For the text-containing cell, return its midpoint in (x, y) coordinate format. 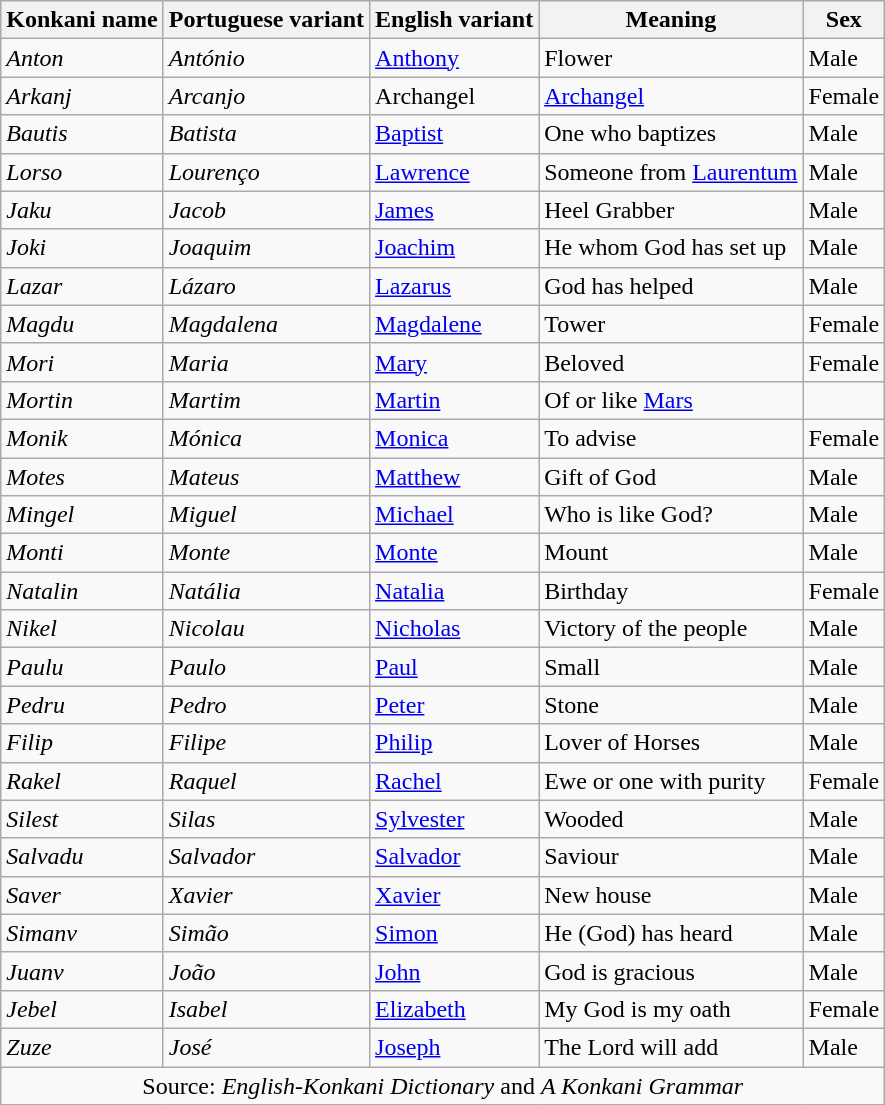
António (266, 58)
Simon (454, 933)
Small (671, 667)
Lazarus (454, 286)
Saviour (671, 857)
James (454, 210)
Lawrence (454, 172)
He (God) has heard (671, 933)
He whom God has set up (671, 248)
Martim (266, 400)
Sex (844, 20)
Mingel (82, 515)
Birthday (671, 591)
Baptist (454, 134)
Paul (454, 667)
One who baptizes (671, 134)
Who is like God? (671, 515)
Isabel (266, 1009)
Magdalene (454, 324)
Elizabeth (454, 1009)
Magdalena (266, 324)
Source: English-Konkani Dictionary and A Konkani Grammar (443, 1085)
Pedru (82, 705)
Bautis (82, 134)
Miguel (266, 515)
New house (671, 895)
Beloved (671, 362)
Simão (266, 933)
Joachim (454, 248)
Zuze (82, 1047)
Natalin (82, 591)
Paulu (82, 667)
Maria (266, 362)
Joaquim (266, 248)
Martin (454, 400)
Flower (671, 58)
Anthony (454, 58)
English variant (454, 20)
Someone from Laurentum (671, 172)
Portuguese variant (266, 20)
Monti (82, 553)
The Lord will add (671, 1047)
Nicolau (266, 629)
Mateus (266, 477)
Matthew (454, 477)
Monik (82, 438)
Motes (82, 477)
Ewe or one with purity (671, 781)
Raquel (266, 781)
Konkani name (82, 20)
Meaning (671, 20)
Natalia (454, 591)
Salvadu (82, 857)
Anton (82, 58)
Filip (82, 743)
Filipe (266, 743)
Stone (671, 705)
Paulo (266, 667)
Lázaro (266, 286)
Simanv (82, 933)
Nicholas (454, 629)
Silas (266, 819)
João (266, 971)
Peter (454, 705)
Michael (454, 515)
Of or like Mars (671, 400)
Natália (266, 591)
Lover of Horses (671, 743)
Gift of God (671, 477)
My God is my oath (671, 1009)
Joseph (454, 1047)
Arkanj (82, 96)
Mount (671, 553)
José (266, 1047)
Tower (671, 324)
To advise (671, 438)
Philip (454, 743)
Nikel (82, 629)
Lourenço (266, 172)
Victory of the people (671, 629)
Lazar (82, 286)
Monica (454, 438)
Batista (266, 134)
Rakel (82, 781)
Jacob (266, 210)
God is gracious (671, 971)
Mori (82, 362)
Lorso (82, 172)
Heel Grabber (671, 210)
Sylvester (454, 819)
Mary (454, 362)
Juanv (82, 971)
Mortin (82, 400)
Saver (82, 895)
Magdu (82, 324)
Pedro (266, 705)
Jaku (82, 210)
Mónica (266, 438)
Rachel (454, 781)
God has helped (671, 286)
John (454, 971)
Arcanjo (266, 96)
Silest (82, 819)
Jebel (82, 1009)
Wooded (671, 819)
Joki (82, 248)
